Return the [x, y] coordinate for the center point of the cell that contains the specified text.  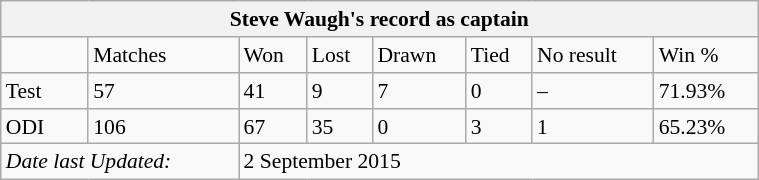
Test [44, 91]
– [593, 91]
1 [593, 126]
Matches [163, 55]
106 [163, 126]
ODI [44, 126]
35 [340, 126]
Tied [499, 55]
Steve Waugh's record as captain [380, 19]
3 [499, 126]
41 [273, 91]
65.23% [706, 126]
Date last Updated: [120, 162]
67 [273, 126]
2 September 2015 [498, 162]
9 [340, 91]
Won [273, 55]
57 [163, 91]
No result [593, 55]
Win % [706, 55]
71.93% [706, 91]
7 [418, 91]
Drawn [418, 55]
Lost [340, 55]
